From the cell containing the given text, extract its center point as (X, Y) coordinate. 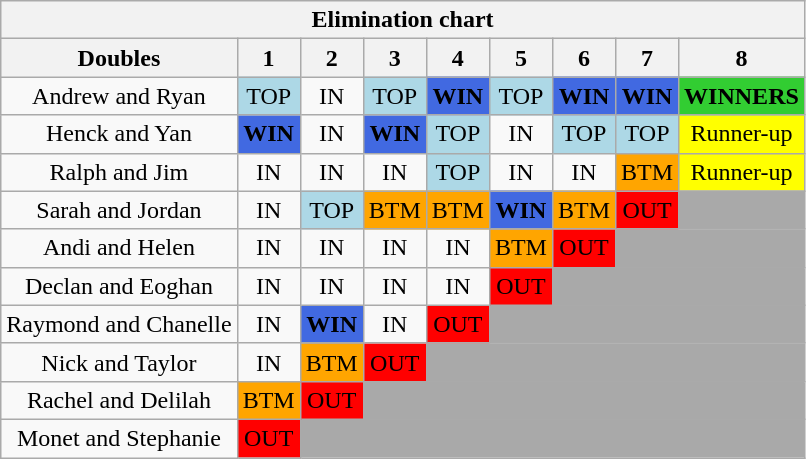
Andi and Helen (119, 248)
1 (268, 58)
Henck and Yan (119, 134)
3 (394, 58)
Ralph and Jim (119, 172)
Doubles (119, 58)
Elimination chart (403, 20)
5 (520, 58)
Rachel and Delilah (119, 400)
7 (648, 58)
Sarah and Jordan (119, 210)
WINNERS (742, 96)
Andrew and Ryan (119, 96)
2 (332, 58)
Nick and Taylor (119, 362)
4 (458, 58)
6 (584, 58)
Declan and Eoghan (119, 286)
Monet and Stephanie (119, 438)
Raymond and Chanelle (119, 324)
8 (742, 58)
